From the cell containing the given text, extract its center point as (x, y) coordinate. 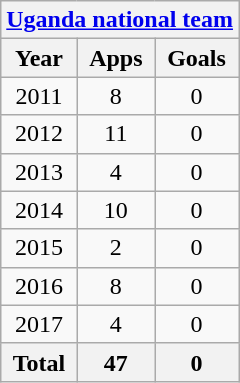
2013 (39, 172)
Total (39, 362)
47 (116, 362)
11 (116, 134)
10 (116, 210)
2016 (39, 286)
Uganda national team (120, 20)
2014 (39, 210)
2017 (39, 324)
2011 (39, 96)
2012 (39, 134)
Apps (116, 58)
Year (39, 58)
2015 (39, 248)
Goals (197, 58)
2 (116, 248)
